Detect which cell encompasses the target text, then output its [X, Y] center coordinate. 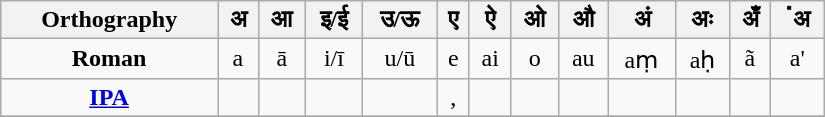
aṃ [642, 59]
अँ [750, 20]
अ [238, 20]
aḥ [702, 59]
ai [490, 59]
Roman [110, 59]
ऐ [490, 20]
IPA [110, 97]
औ [583, 20]
ओ [534, 20]
u/ū [400, 59]
अं [642, 20]
इ/ई [334, 20]
उ/ऊ [400, 20]
आ [282, 20]
, [453, 97]
a [238, 59]
ए [453, 20]
ॱअ [797, 20]
e [453, 59]
au [583, 59]
i/ī [334, 59]
ã [750, 59]
a' [797, 59]
ā [282, 59]
Orthography [110, 20]
o [534, 59]
अः [702, 20]
